Return [X, Y] of the center of cell containing provided text 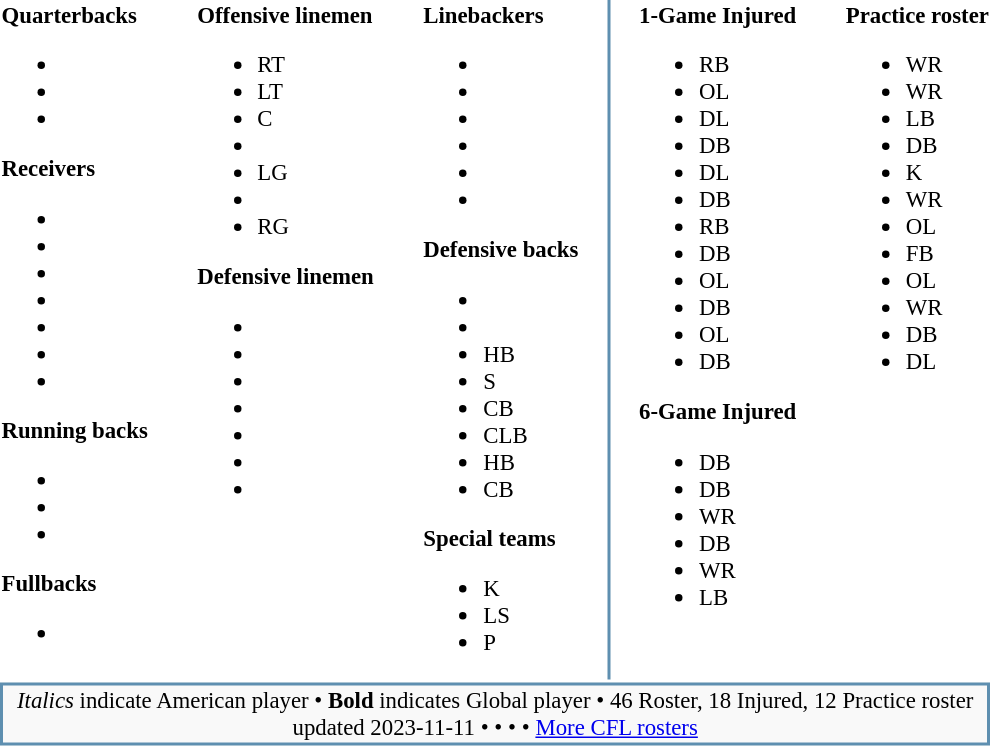
Practice roster WR WR LB DB K WR OL FB OL WR DB DL [917, 340]
LinebackersDefensive backs HB S CB CLB HB CBSpecial teams K LS P [501, 340]
QuarterbacksReceiversRunning backsFullbacks [74, 340]
1-Game Injured RB OL DL DB DL DB RB DB OL DB OL DB6-Game Injured DB DB WR DB WR LB [718, 340]
Offensive linemen RT LT C LG RGDefensive linemen [286, 340]
